Find where the given text appears and provide that cell's center as (x, y) coordinate. 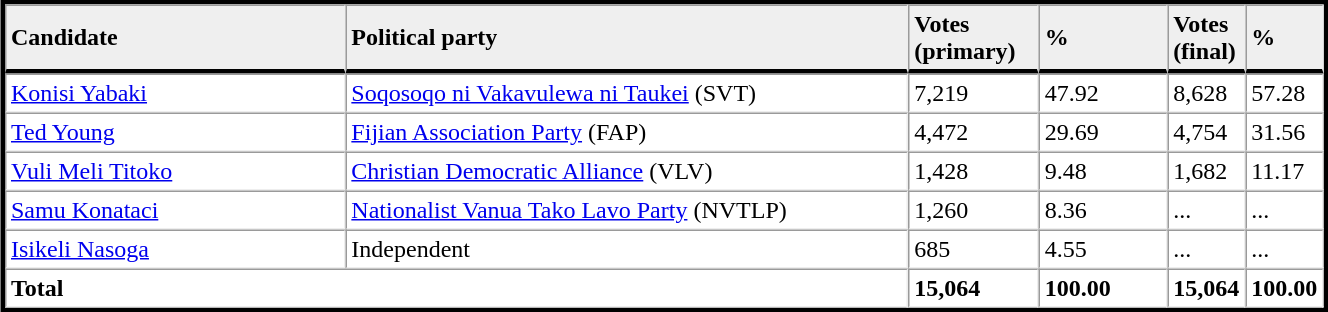
9.48 (1103, 172)
Konisi Yabaki (175, 94)
1,260 (974, 210)
4,472 (974, 132)
4,754 (1206, 132)
Samu Konataci (175, 210)
Isikeli Nasoga (175, 250)
Nationalist Vanua Tako Lavo Party (NVTLP) (626, 210)
11.17 (1284, 172)
Votes(final) (1206, 38)
Votes(primary) (974, 38)
1,682 (1206, 172)
4.55 (1103, 250)
Political party (626, 38)
8,628 (1206, 94)
1,428 (974, 172)
7,219 (974, 94)
29.69 (1103, 132)
Soqosoqo ni Vakavulewa ni Taukei (SVT) (626, 94)
Independent (626, 250)
Christian Democratic Alliance (VLV) (626, 172)
Vuli Meli Titoko (175, 172)
8.36 (1103, 210)
31.56 (1284, 132)
Fijian Association Party (FAP) (626, 132)
Ted Young (175, 132)
Total (456, 288)
Candidate (175, 38)
57.28 (1284, 94)
47.92 (1103, 94)
685 (974, 250)
